From the cell containing the given text, extract its center point as [X, Y] coordinate. 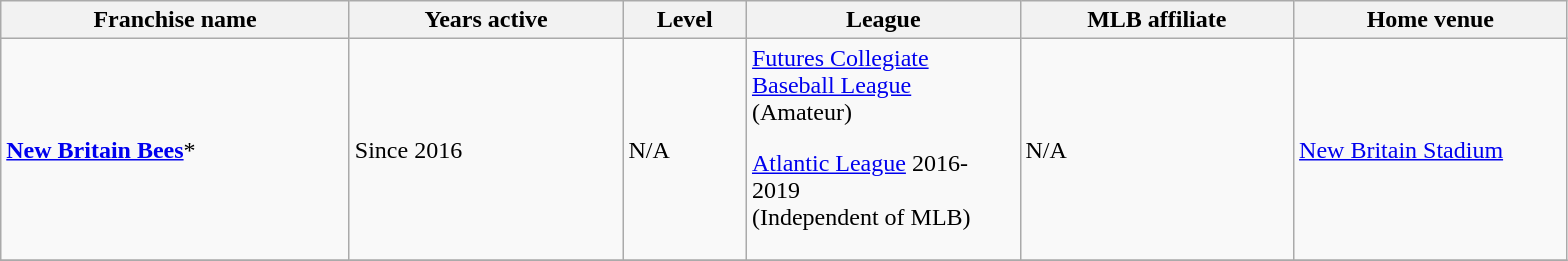
League [883, 20]
MLB affiliate [1157, 20]
Home venue [1431, 20]
Franchise name [176, 20]
Level [685, 20]
New Britain Bees* [176, 150]
New Britain Stadium [1431, 150]
Since 2016 [486, 150]
Years active [486, 20]
Futures Collegiate Baseball League (Amateur)Atlantic League 2016-2019(Independent of MLB) [883, 150]
